Provide the (x, y) coordinate of the cell's center where the given text is located.  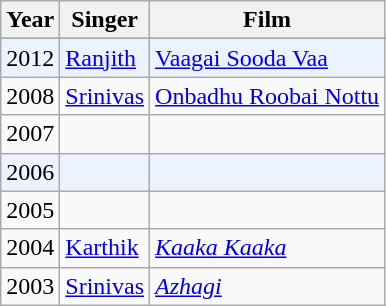
Ranjith (105, 58)
Year (30, 20)
2007 (30, 134)
2012 (30, 58)
Film (268, 20)
Singer (105, 20)
2008 (30, 96)
2005 (30, 210)
Karthik (105, 248)
2006 (30, 172)
Vaagai Sooda Vaa (268, 58)
Azhagi (268, 286)
Onbadhu Roobai Nottu (268, 96)
2004 (30, 248)
2003 (30, 286)
Kaaka Kaaka (268, 248)
